Locate the cell with the specified text and output its [X, Y] center coordinate. 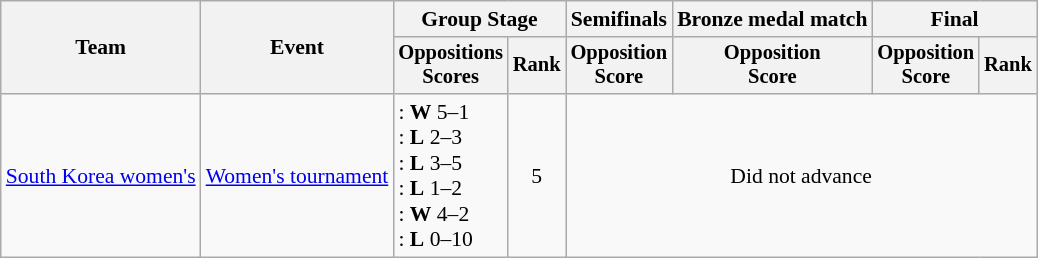
Group Stage [479, 19]
Semifinals [620, 19]
Bronze medal match [772, 19]
Women's tournament [298, 176]
Team [101, 48]
South Korea women's [101, 176]
5 [537, 176]
Event [298, 48]
: W 5–1: L 2–3: L 3–5: L 1–2: W 4–2: L 0–10 [450, 176]
OppositionsScores [450, 66]
Did not advance [802, 176]
Final [955, 19]
